Return [x, y] of the center of cell containing provided text 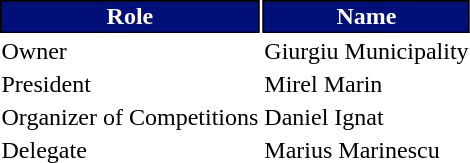
Organizer of Competitions [130, 117]
Mirel Marin [366, 84]
President [130, 84]
Owner [130, 51]
Role [130, 16]
Giurgiu Municipality [366, 51]
Daniel Ignat [366, 117]
Name [366, 16]
